Find where the given text appears and provide that cell's center as (x, y) coordinate. 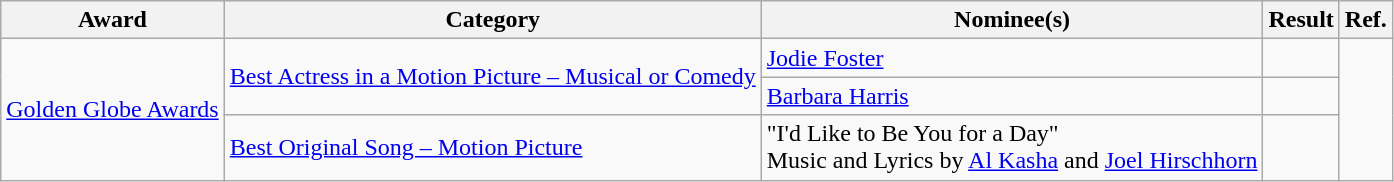
Ref. (1366, 20)
"I'd Like to Be You for a Day" Music and Lyrics by Al Kasha and Joel Hirschhorn (1012, 148)
Best Actress in a Motion Picture – Musical or Comedy (492, 77)
Nominee(s) (1012, 20)
Golden Globe Awards (113, 110)
Category (492, 20)
Award (113, 20)
Jodie Foster (1012, 58)
Barbara Harris (1012, 96)
Best Original Song – Motion Picture (492, 148)
Result (1301, 20)
